Scan for the cell matching the given text and deliver its [X, Y] coordinate at center. 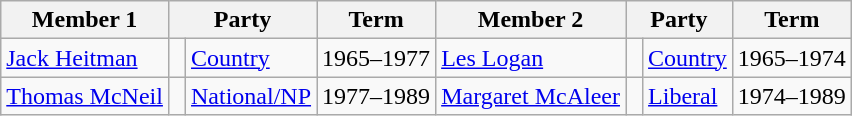
1965–1974 [792, 58]
1965–1977 [376, 58]
Jack Heitman [85, 58]
Member 2 [531, 20]
Thomas McNeil [85, 96]
1977–1989 [376, 96]
National/NP [252, 96]
Member 1 [85, 20]
Liberal [688, 96]
Margaret McAleer [531, 96]
Les Logan [531, 58]
1974–1989 [792, 96]
